Find where the given text appears and provide that cell's center as (X, Y) coordinate. 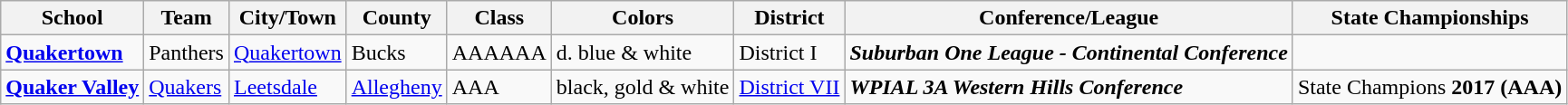
Quakers (187, 87)
AAA (498, 87)
School (73, 18)
County (397, 18)
City/Town (287, 18)
State Championships (1429, 18)
Leetsdale (287, 87)
State Champions 2017 (AAA) (1429, 87)
Class (498, 18)
AAAAAA (498, 52)
Conference/League (1069, 18)
District I (789, 52)
District VII (789, 87)
Team (187, 18)
Colors (643, 18)
Suburban One League - Continental Conference (1069, 52)
d. blue & white (643, 52)
black, gold & white (643, 87)
Bucks (397, 52)
Quaker Valley (73, 87)
Allegheny (397, 87)
District (789, 18)
WPIAL 3A Western Hills Conference (1069, 87)
Panthers (187, 52)
